Provide the [X, Y] coordinate of the cell's center where the given text is located.  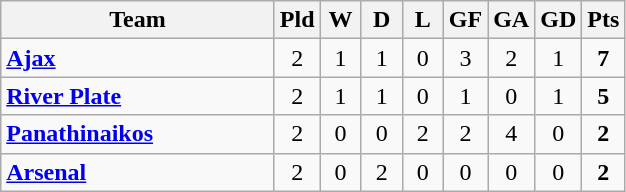
3 [465, 58]
Pld [297, 20]
Ajax [138, 58]
GF [465, 20]
5 [604, 96]
River Plate [138, 96]
4 [512, 134]
Pts [604, 20]
Arsenal [138, 172]
W [340, 20]
Panathinaikos [138, 134]
D [382, 20]
GA [512, 20]
L [422, 20]
GD [558, 20]
Team [138, 20]
7 [604, 58]
